Determine the (X, Y) coordinate at the center of the cell enclosing the given text.  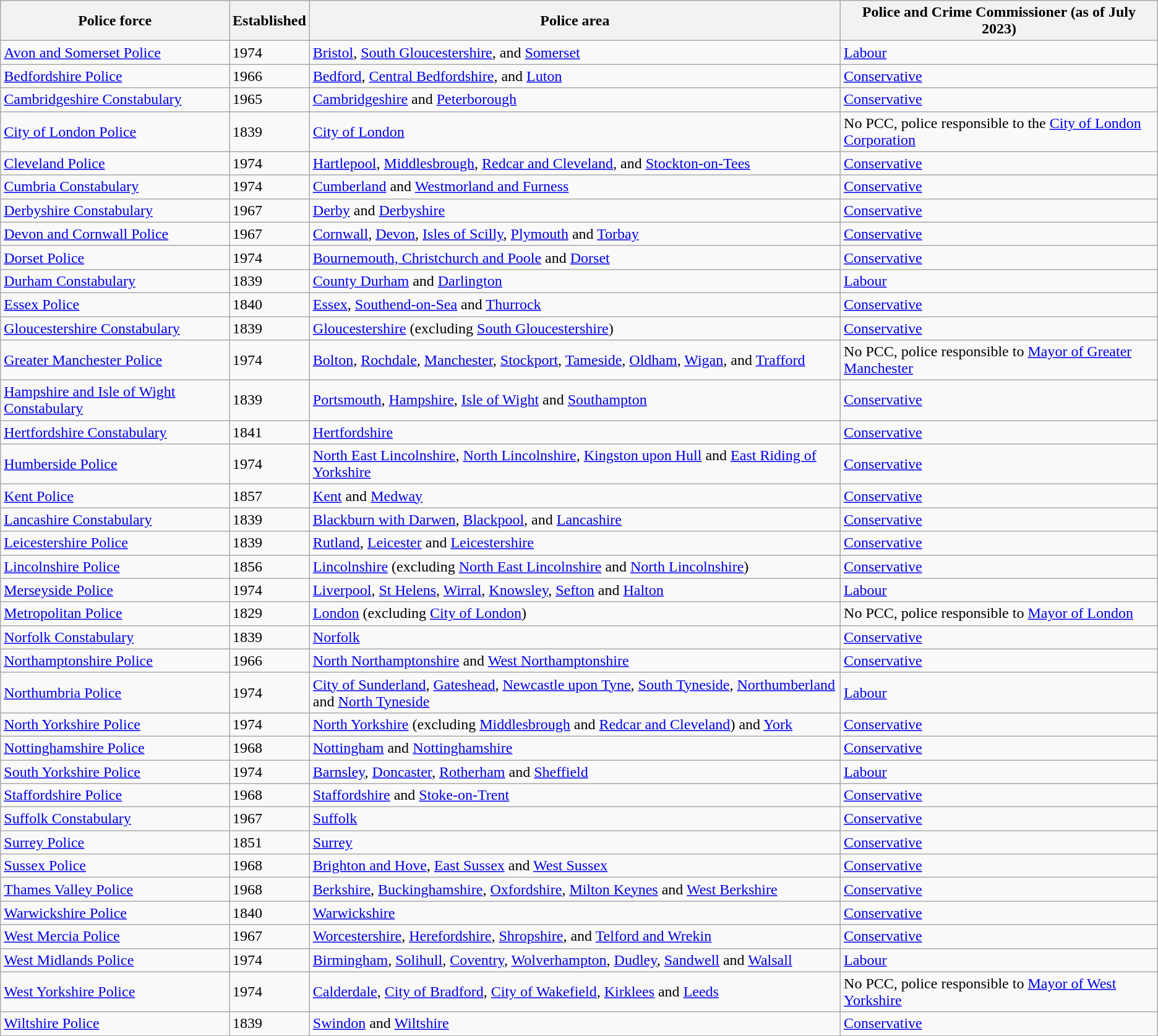
Durham Constabulary (115, 281)
Hertfordshire (575, 432)
North Yorkshire (excluding Middlesbrough and Redcar and Cleveland) and York (575, 724)
No PCC, police responsible to Mayor of London (1000, 614)
Metropolitan Police (115, 614)
West Midlands Police (115, 960)
1965 (269, 100)
No PCC, police responsible to the City of London Corporation (1000, 131)
Blackburn with Darwen, Blackpool, and Lancashire (575, 520)
Dorset Police (115, 257)
Rutland, Leicester and Leicestershire (575, 543)
Cumberland and Westmorland and Furness (575, 187)
North Yorkshire Police (115, 724)
Surrey (575, 842)
1851 (269, 842)
Suffolk (575, 819)
Surrey Police (115, 842)
Essex, Southend-on-Sea and Thurrock (575, 304)
Hartlepool, Middlesbrough, Redcar and Cleveland, and Stockton-on-Tees (575, 163)
Bolton, Rochdale, Manchester, Stockport, Tameside, Oldham, Wigan, and Trafford (575, 360)
Kent and Medway (575, 496)
Bristol, South Gloucestershire, and Somerset (575, 53)
Police and Crime Commissioner (as of July 2023) (1000, 21)
Liverpool, St Helens, Wirral, Knowsley, Sefton and Halton (575, 590)
North Northamptonshire and West Northamptonshire (575, 661)
Humberside Police (115, 464)
Barnsley, Doncaster, Rotherham and Sheffield (575, 771)
Bedford, Central Bedfordshire, and Luton (575, 76)
Northumbria Police (115, 693)
Derbyshire Constabulary (115, 210)
No PCC, police responsible to Mayor of West Yorkshire (1000, 992)
Sussex Police (115, 866)
Cleveland Police (115, 163)
Bournemouth, Christchurch and Poole and Dorset (575, 257)
Police area (575, 21)
Cambridgeshire Constabulary (115, 100)
Derby and Derbyshire (575, 210)
Staffordshire Police (115, 795)
Suffolk Constabulary (115, 819)
London (excluding City of London) (575, 614)
Brighton and Hove, East Sussex and West Sussex (575, 866)
Leicestershire Police (115, 543)
Police force (115, 21)
Norfolk (575, 637)
Devon and Cornwall Police (115, 234)
1841 (269, 432)
Warwickshire (575, 913)
City of London (575, 131)
West Yorkshire Police (115, 992)
Merseyside Police (115, 590)
South Yorkshire Police (115, 771)
Established (269, 21)
Swindon and Wiltshire (575, 1024)
Essex Police (115, 304)
Lincolnshire (excluding North East Lincolnshire and North Lincolnshire) (575, 567)
Worcestershire, Herefordshire, Shropshire, and Telford and Wrekin (575, 936)
Avon and Somerset Police (115, 53)
Gloucestershire Constabulary (115, 328)
Hertfordshire Constabulary (115, 432)
1829 (269, 614)
North East Lincolnshire, North Lincolnshire, Kingston upon Hull and East Riding of Yorkshire (575, 464)
Northamptonshire Police (115, 661)
City of Sunderland, Gateshead, Newcastle upon Tyne, South Tyneside, Northumberland and North Tyneside (575, 693)
1857 (269, 496)
Cumbria Constabulary (115, 187)
Nottingham and Nottinghamshire (575, 748)
City of London Police (115, 131)
Birmingham, Solihull, Coventry, Wolverhampton, Dudley, Sandwell and Walsall (575, 960)
Hampshire and Isle of Wight Constabulary (115, 401)
Greater Manchester Police (115, 360)
Berkshire, Buckinghamshire, Oxfordshire, Milton Keynes and West Berkshire (575, 889)
Kent Police (115, 496)
Lancashire Constabulary (115, 520)
Staffordshire and Stoke-on-Trent (575, 795)
Lincolnshire Police (115, 567)
Norfolk Constabulary (115, 637)
Gloucestershire (excluding South Gloucestershire) (575, 328)
1856 (269, 567)
Portsmouth, Hampshire, Isle of Wight and Southampton (575, 401)
Warwickshire Police (115, 913)
No PCC, police responsible to Mayor of Greater Manchester (1000, 360)
Thames Valley Police (115, 889)
Wiltshire Police (115, 1024)
Bedfordshire Police (115, 76)
Cambridgeshire and Peterborough (575, 100)
Nottinghamshire Police (115, 748)
Calderdale, City of Bradford, City of Wakefield, Kirklees and Leeds (575, 992)
County Durham and Darlington (575, 281)
Cornwall, Devon, Isles of Scilly, Plymouth and Torbay (575, 234)
West Mercia Police (115, 936)
